Detect which cell encompasses the target text, then output its [x, y] center coordinate. 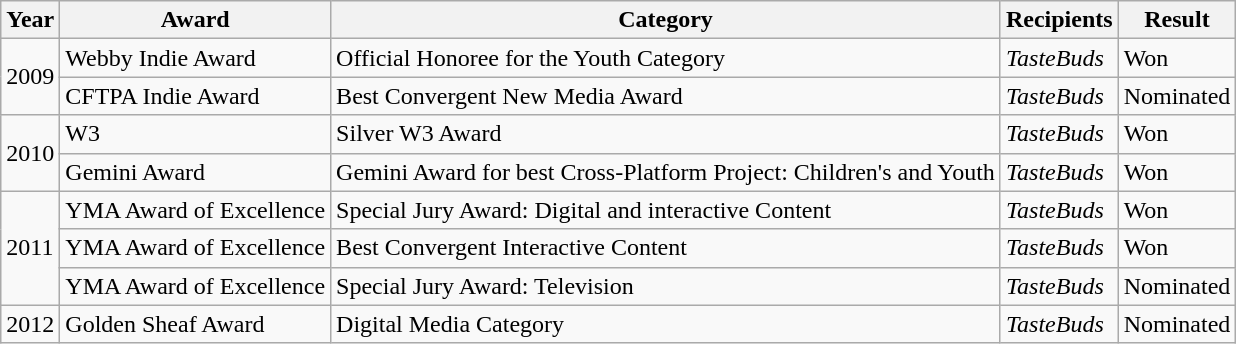
Award [196, 20]
W3 [196, 134]
Official Honoree for the Youth Category [666, 58]
Recipients [1059, 20]
Gemini Award [196, 172]
Best Convergent Interactive Content [666, 248]
Special Jury Award: Television [666, 286]
2011 [30, 248]
Category [666, 20]
Webby Indie Award [196, 58]
Golden Sheaf Award [196, 324]
2010 [30, 153]
Best Convergent New Media Award [666, 96]
Gemini Award for best Cross-Platform Project: Children's and Youth [666, 172]
2009 [30, 77]
CFTPA Indie Award [196, 96]
Year [30, 20]
2012 [30, 324]
Special Jury Award: Digital and interactive Content [666, 210]
Digital Media Category [666, 324]
Result [1177, 20]
Silver W3 Award [666, 134]
